Return [X, Y] of the center of cell containing provided text 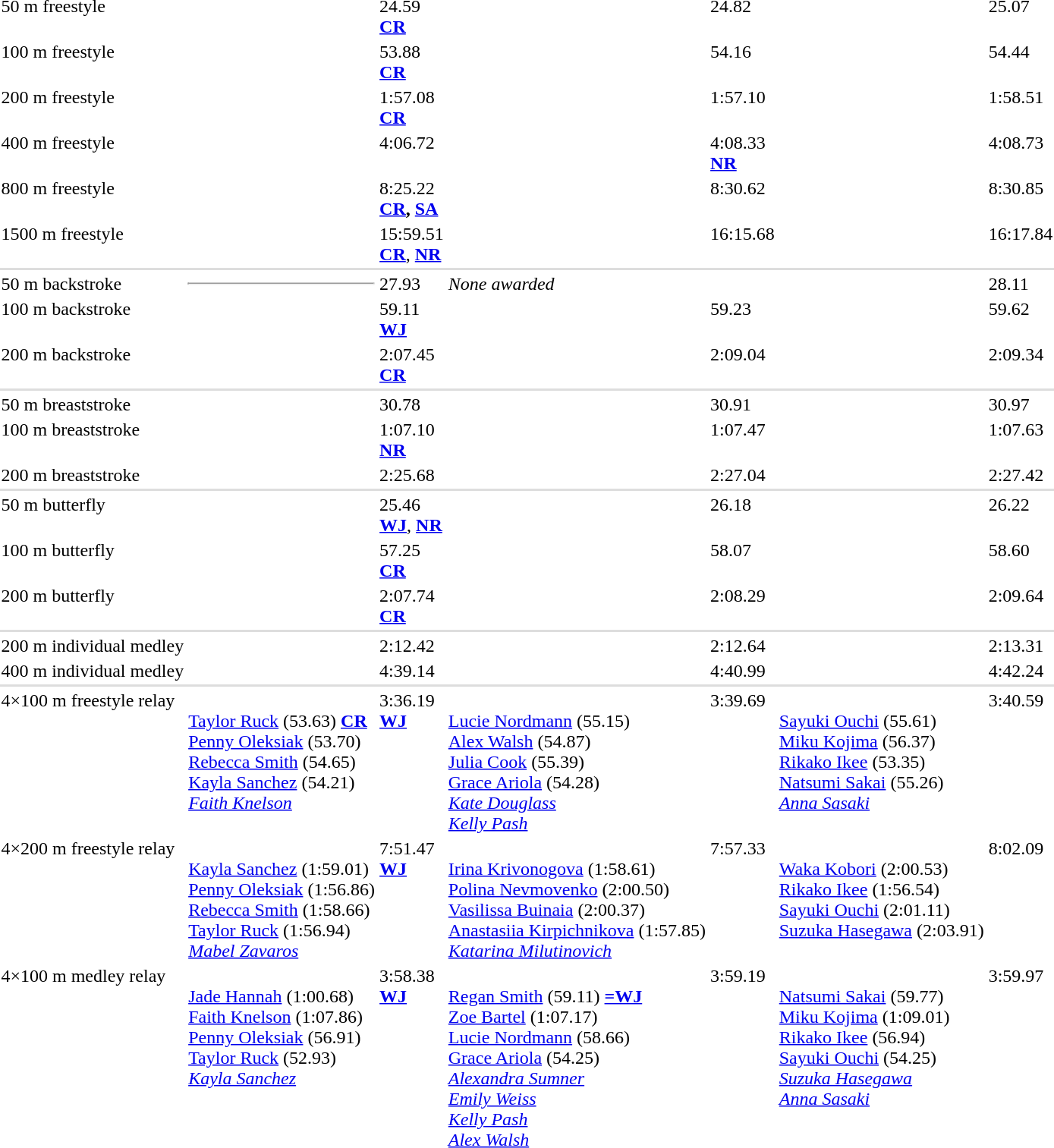
8:02.09 [1021, 900]
100 m butterfly [93, 560]
2:12.64 [743, 646]
2:09.04 [743, 364]
53.88CR [412, 62]
2:09.64 [1021, 605]
2:07.45CR [412, 364]
50 m butterfly [93, 514]
4:40.99 [743, 671]
3:36.19 WJ [412, 762]
7:51.47WJ [412, 900]
1:07.10NR [412, 440]
30.78 [412, 404]
None awarded [577, 284]
2:25.68 [412, 475]
50 m backstroke [93, 284]
200 m individual medley [93, 646]
Lucie Nordmann (55.15)Alex Walsh (54.87)Julia Cook (55.39)Grace Ariola (54.28)Kate DouglassKelly Pash [577, 762]
1:57.10 [743, 108]
200 m freestyle [93, 108]
58.07 [743, 560]
100 m backstroke [93, 319]
800 m freestyle [93, 199]
58.60 [1021, 560]
200 m butterfly [93, 605]
7:57.33 [743, 900]
16:17.84 [1021, 244]
26.22 [1021, 514]
57.25 CR [412, 560]
54.16 [743, 62]
Sayuki Ouchi (55.61)Miku Kojima (56.37)Rikako Ikee (53.35)Natsumi Sakai (55.26)Anna Sasaki [882, 762]
4:08.33NR [743, 153]
1500 m freestyle [93, 244]
200 m breaststroke [93, 475]
27.93 [412, 284]
4×100 m freestyle relay [93, 762]
50 m breaststroke [93, 404]
200 m backstroke [93, 364]
4×200 m freestyle relay [93, 900]
Irina Krivonogova (1:58.61)Polina Nevmovenko (2:00.50)Vasilissa Buinaia (2:00.37)Anastasiia Kirpichnikova (1:57.85)Katarina Milutinovich [577, 900]
Waka Kobori (2:00.53)Rikako Ikee (1:56.54)Sayuki Ouchi (2:01.11)Suzuka Hasegawa (2:03.91) [882, 900]
3:40.59 [1021, 762]
4:39.14 [412, 671]
25.46WJ, NR [412, 514]
59.62 [1021, 319]
1:07.63 [1021, 440]
3:39.69 [743, 762]
100 m freestyle [93, 62]
8:30.85 [1021, 199]
400 m freestyle [93, 153]
2:09.34 [1021, 364]
1:58.51 [1021, 108]
4:08.73 [1021, 153]
100 m breaststroke [93, 440]
400 m individual medley [93, 671]
2:07.74CR [412, 605]
59.11WJ [412, 319]
16:15.68 [743, 244]
2:27.04 [743, 475]
8:25.22CR, SA [412, 199]
Taylor Ruck (53.63) CRPenny Oleksiak (53.70)Rebecca Smith (54.65)Kayla Sanchez (54.21)Faith Knelson [282, 762]
2:12.42 [412, 646]
1:57.08CR [412, 108]
Kayla Sanchez (1:59.01)Penny Oleksiak (1:56.86)Rebecca Smith (1:58.66)Taylor Ruck (1:56.94)Mabel Zavaros [282, 900]
59.23 [743, 319]
1:07.47 [743, 440]
30.97 [1021, 404]
2:13.31 [1021, 646]
26.18 [743, 514]
2:27.42 [1021, 475]
8:30.62 [743, 199]
54.44 [1021, 62]
4:06.72 [412, 153]
4:42.24 [1021, 671]
30.91 [743, 404]
28.11 [1021, 284]
15:59.51CR, NR [412, 244]
2:08.29 [743, 605]
